From the cell containing the given text, extract its center point as [X, Y] coordinate. 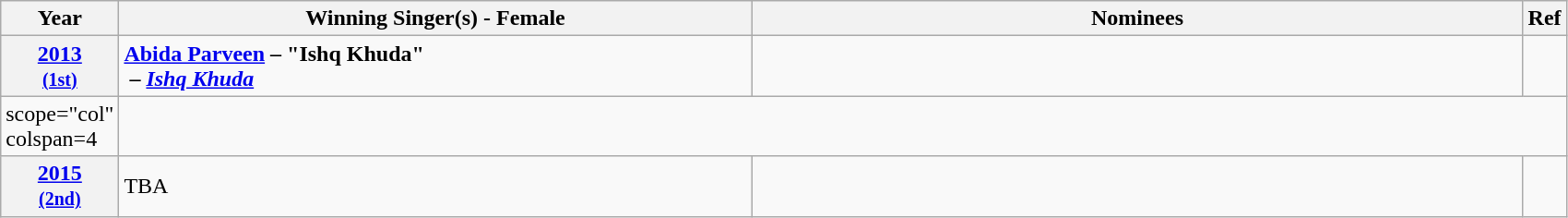
TBA [435, 187]
Nominees [1137, 18]
Year [60, 18]
Winning Singer(s) - Female [435, 18]
2015(2nd) [60, 187]
2013(1st) [60, 67]
scope="col" colspan=4 [60, 126]
Abida Parveen – "Ishq Khuda" – Ishq Khuda [435, 67]
Ref [1544, 18]
